Capture the cell that displays the provided text and extract its (x, y) central coordinate. 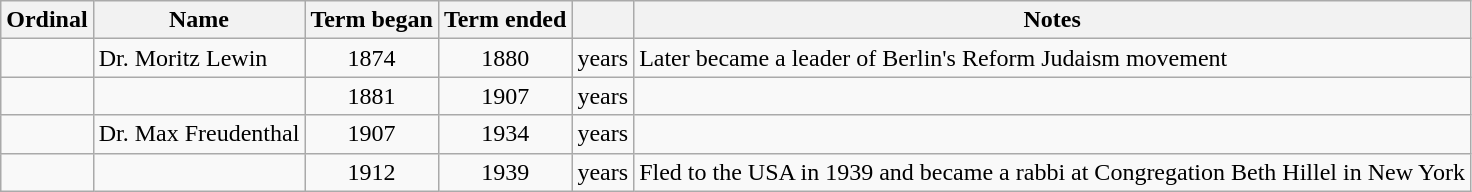
Term ended (505, 20)
1912 (372, 172)
Later became a leader of Berlin's Reform Judaism movement (1052, 58)
Ordinal (47, 20)
Dr. Moritz Lewin (199, 58)
Fled to the USA in 1939 and became a rabbi at Congregation Beth Hillel in New York (1052, 172)
1939 (505, 172)
Notes (1052, 20)
1934 (505, 134)
1881 (372, 96)
Dr. Max Freudenthal (199, 134)
Term began (372, 20)
1874 (372, 58)
1880 (505, 58)
Name (199, 20)
